Detect which cell encompasses the target text, then output its (x, y) center coordinate. 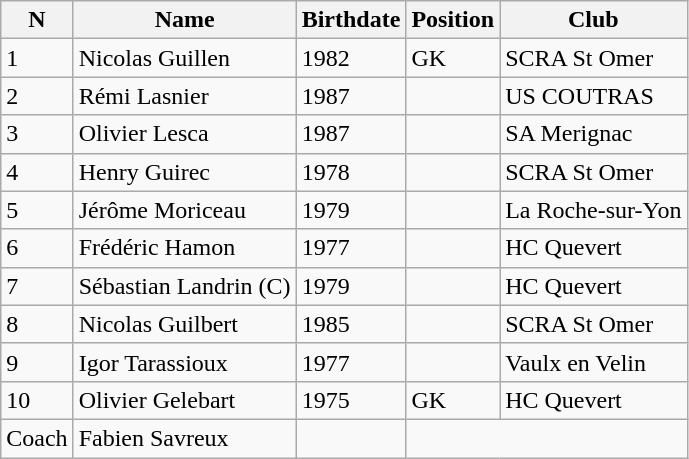
Coach (37, 438)
Frédéric Hamon (184, 248)
La Roche-sur-Yon (594, 210)
Nicolas Guilbert (184, 324)
Olivier Lesca (184, 134)
Birthdate (351, 20)
N (37, 20)
1985 (351, 324)
4 (37, 172)
Vaulx en Velin (594, 362)
1982 (351, 58)
9 (37, 362)
2 (37, 96)
1975 (351, 400)
SA Merignac (594, 134)
Fabien Savreux (184, 438)
Igor Tarassioux (184, 362)
10 (37, 400)
Name (184, 20)
8 (37, 324)
1 (37, 58)
Henry Guirec (184, 172)
Club (594, 20)
7 (37, 286)
US COUTRAS (594, 96)
6 (37, 248)
Nicolas Guillen (184, 58)
Rémi Lasnier (184, 96)
Position (453, 20)
3 (37, 134)
Jérôme Moriceau (184, 210)
Sébastian Landrin (C) (184, 286)
Olivier Gelebart (184, 400)
5 (37, 210)
1978 (351, 172)
